Return the (X, Y) coordinate for the center point of the cell that contains the specified text.  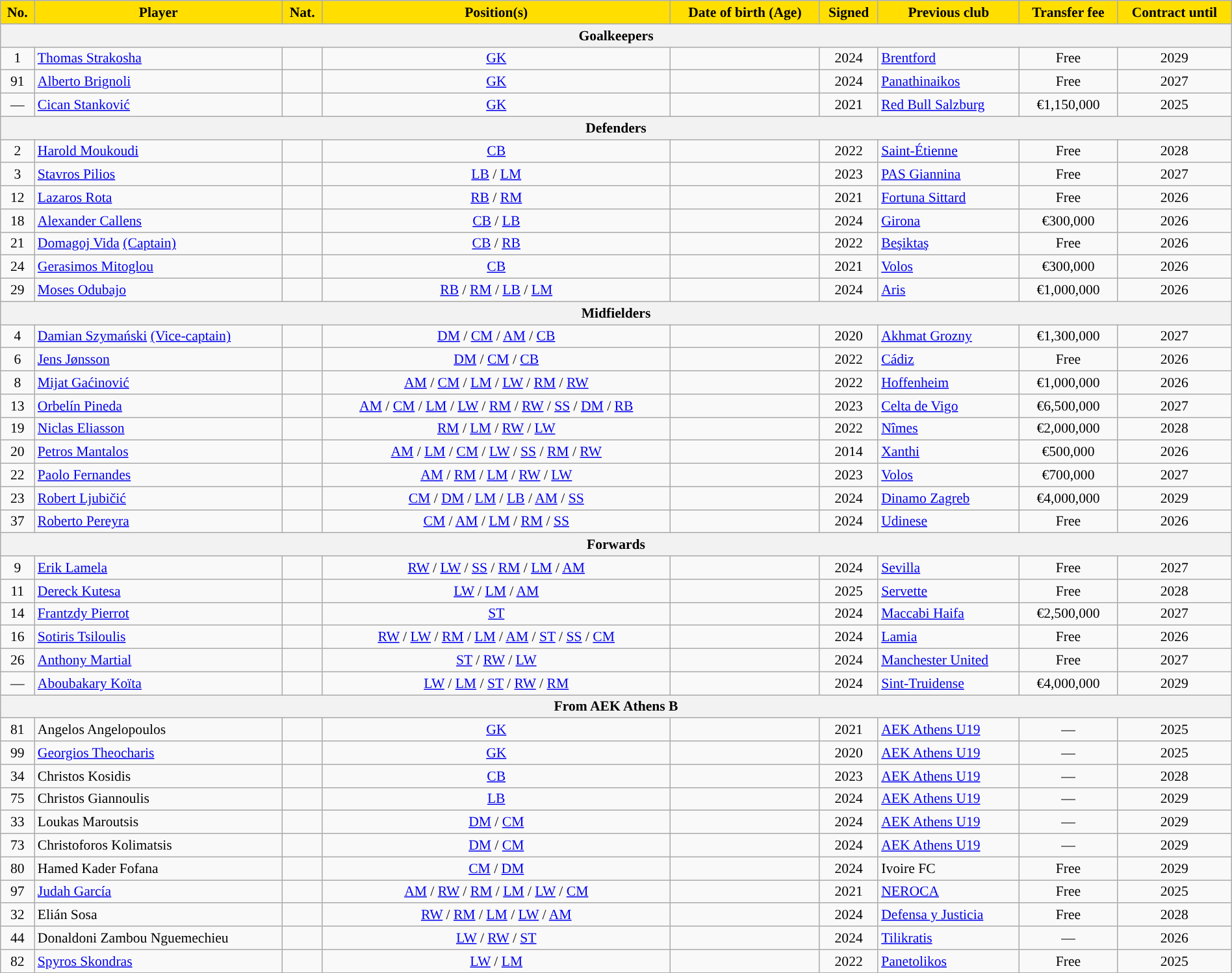
Gerasimos Mitoglou (159, 267)
13 (18, 406)
AM / CM / LM / LW / RM / RW (496, 383)
Erik Lamela (159, 568)
DM / CM / AM / CB (496, 336)
18 (18, 221)
DM / CM / CB (496, 360)
Nîmes (949, 429)
CM / DM / LM / LB / AM / SS (496, 498)
NEROCA (949, 892)
Player (159, 12)
LW / LM / ST / RW / RM (496, 683)
Panetolikos (949, 961)
22 (18, 475)
AM / LM / CM / LW / SS / RM / RW (496, 452)
ST (496, 614)
Christos Kosidis (159, 776)
Dereck Kutesa (159, 591)
Panathinaikos (949, 82)
11 (18, 591)
21 (18, 244)
Roberto Pereyra (159, 522)
99 (18, 753)
Orbelín Pineda (159, 406)
Judah García (159, 892)
Moses Odubajo (159, 290)
26 (18, 661)
Midfielders (616, 313)
Aris (949, 290)
No. (18, 12)
97 (18, 892)
AM / CM / LM / LW / RM / RW / SS / DM / RB (496, 406)
Elián Sosa (159, 915)
Position(s) (496, 12)
Transfer fee (1068, 12)
Christos Giannoulis (159, 799)
44 (18, 938)
Domagoj Vida (Captain) (159, 244)
Akhmat Grozny (949, 336)
Date of birth (Age) (745, 12)
€6,500,000 (1068, 406)
Defensa y Justicia (949, 915)
Anthony Martial (159, 661)
Sevilla (949, 568)
23 (18, 498)
Harold Moukoudi (159, 151)
Udinese (949, 522)
Aboubakary Koïta (159, 683)
RW / LW / SS / RM / LM / AM (496, 568)
8 (18, 383)
RB / RM / LB / LM (496, 290)
33 (18, 822)
Alexander Callens (159, 221)
RW / LW / RM / LM / AM / ST / SS / CM (496, 637)
Girona (949, 221)
ST / RW / LW (496, 661)
Frantzdy Pierrot (159, 614)
€500,000 (1068, 452)
RM / LM / RW / LW (496, 429)
CM / AM / LM / RM / SS (496, 522)
Alberto Brignoli (159, 82)
Lazaros Rota (159, 197)
Xanthi (949, 452)
80 (18, 868)
37 (18, 522)
LB / LM (496, 175)
Paolo Fernandes (159, 475)
91 (18, 82)
Saint-Étienne (949, 151)
81 (18, 730)
73 (18, 846)
Manchester United (949, 661)
AM / RM / LM / RW / LW (496, 475)
LW / LM (496, 961)
From AEK Athens B (616, 707)
14 (18, 614)
LW / LM / AM (496, 591)
Angelos Angelopoulos (159, 730)
Niclas Eliasson (159, 429)
Contract until (1174, 12)
1 (18, 58)
Goalkeepers (616, 36)
RW / RM / LM / LW / AM (496, 915)
Loukas Maroutsis (159, 822)
3 (18, 175)
RB / RM (496, 197)
Mijat Gaćinović (159, 383)
AM / RW / RM / LM / LW / CM (496, 892)
75 (18, 799)
€2,000,000 (1068, 429)
Defenders (616, 128)
Ivoire FC (949, 868)
Jens Jønsson (159, 360)
CM / DM (496, 868)
4 (18, 336)
Cican Stanković (159, 105)
Sotiris Tsiloulis (159, 637)
12 (18, 197)
Georgios Theocharis (159, 753)
Donaldoni Zambou Nguemechieu (159, 938)
32 (18, 915)
Damian Szymański (Vice-captain) (159, 336)
20 (18, 452)
2 (18, 151)
29 (18, 290)
Maccabi Haifa (949, 614)
Hoffenheim (949, 383)
2014 (849, 452)
CB / RB (496, 244)
Spyros Skondras (159, 961)
6 (18, 360)
Previous club (949, 12)
Signed (849, 12)
Tilikratis (949, 938)
CB / LB (496, 221)
Stavros Pilios (159, 175)
€2,500,000 (1068, 614)
Fortuna Sittard (949, 197)
LW / RW / ST (496, 938)
Forwards (616, 545)
Thomas Strakosha (159, 58)
19 (18, 429)
Nat. (303, 12)
82 (18, 961)
Lamia (949, 637)
Christoforos Kolimatsis (159, 846)
€700,000 (1068, 475)
€1,150,000 (1068, 105)
Brentford (949, 58)
Red Bull Salzburg (949, 105)
PAS Giannina (949, 175)
Hamed Kader Fofana (159, 868)
LB (496, 799)
Sint-Truidense (949, 683)
24 (18, 267)
16 (18, 637)
34 (18, 776)
Servette (949, 591)
€1,300,000 (1068, 336)
9 (18, 568)
Cádiz (949, 360)
Celta de Vigo (949, 406)
Robert Ljubičić (159, 498)
Dinamo Zagreb (949, 498)
Petros Mantalos (159, 452)
Beşiktaş (949, 244)
